Find where the given text appears and provide that cell's center as [x, y] coordinate. 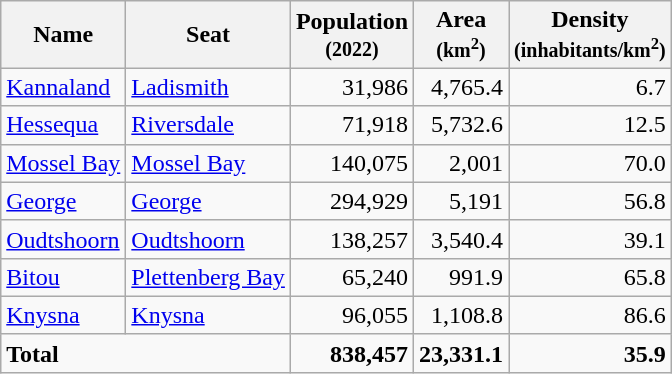
70.0 [590, 163]
39.1 [590, 239]
Area(km2) [462, 34]
12.5 [590, 125]
Ladismith [208, 87]
1,108.8 [462, 315]
5,732.6 [462, 125]
35.9 [590, 353]
5,191 [462, 201]
65,240 [352, 277]
140,075 [352, 163]
3,540.4 [462, 239]
Kannaland [64, 87]
991.9 [462, 277]
86.6 [590, 315]
838,457 [352, 353]
2,001 [462, 163]
Seat [208, 34]
23,331.1 [462, 353]
138,257 [352, 239]
4,765.4 [462, 87]
Density(inhabitants/km2) [590, 34]
6.7 [590, 87]
Plettenberg Bay [208, 277]
Bitou [64, 277]
Population(2022) [352, 34]
56.8 [590, 201]
Total [146, 353]
Hessequa [64, 125]
65.8 [590, 277]
Riversdale [208, 125]
96,055 [352, 315]
31,986 [352, 87]
Name [64, 34]
294,929 [352, 201]
71,918 [352, 125]
